Determine the (x, y) coordinate at the center of the cell enclosing the given text.  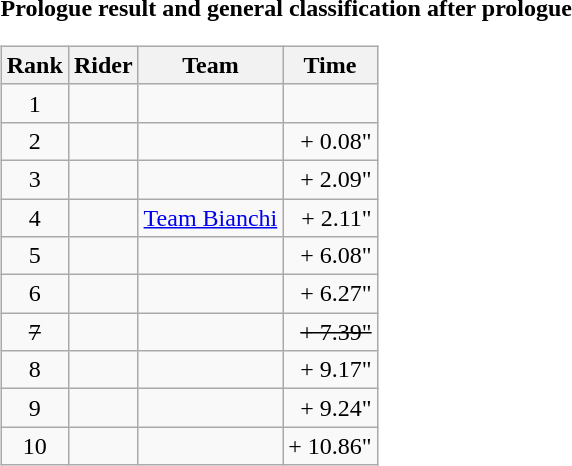
2 (34, 141)
6 (34, 294)
3 (34, 179)
5 (34, 256)
Rider (103, 65)
+ 6.08" (330, 256)
+ 6.27" (330, 294)
+ 9.24" (330, 408)
10 (34, 446)
+ 7.39" (330, 332)
Rank (34, 65)
+ 2.11" (330, 217)
7 (34, 332)
8 (34, 370)
Time (330, 65)
+ 10.86" (330, 446)
+ 2.09" (330, 179)
Team (210, 65)
4 (34, 217)
9 (34, 408)
+ 9.17" (330, 370)
Team Bianchi (210, 217)
+ 0.08" (330, 141)
1 (34, 103)
